Extract the (x, y) coordinate from the center of the cell holding the provided text.  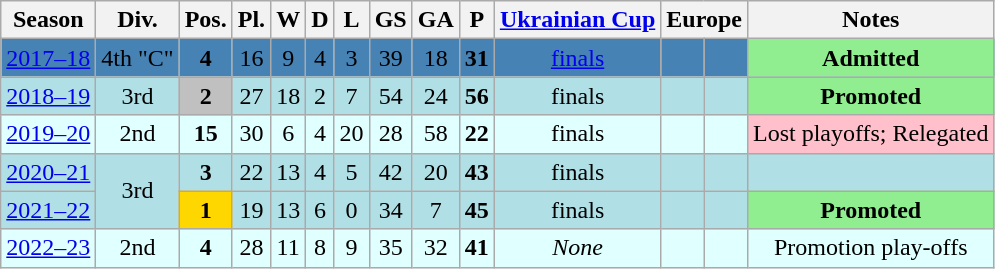
5 (352, 172)
42 (390, 172)
Admitted (870, 58)
GA (436, 20)
4th "C" (138, 58)
None (577, 248)
56 (476, 96)
D (320, 20)
24 (436, 96)
8 (320, 248)
Pl. (251, 20)
2021–22 (48, 210)
L (352, 20)
19 (251, 210)
2022–23 (48, 248)
58 (436, 134)
Notes (870, 20)
30 (251, 134)
32 (436, 248)
34 (390, 210)
54 (390, 96)
16 (251, 58)
45 (476, 210)
Europe (704, 20)
2020–21 (48, 172)
31 (476, 58)
Promotion play-offs (870, 248)
39 (390, 58)
1 (206, 210)
11 (288, 248)
GS (390, 20)
W (288, 20)
43 (476, 172)
27 (251, 96)
Pos. (206, 20)
2019–20 (48, 134)
Div. (138, 20)
35 (390, 248)
Lost playoffs; Relegated (870, 134)
2018–19 (48, 96)
P (476, 20)
2017–18 (48, 58)
Ukrainian Cup (577, 20)
0 (352, 210)
Season (48, 20)
41 (476, 248)
15 (206, 134)
